Identify which cell holds the provided text, then report its [x, y] central coordinate. 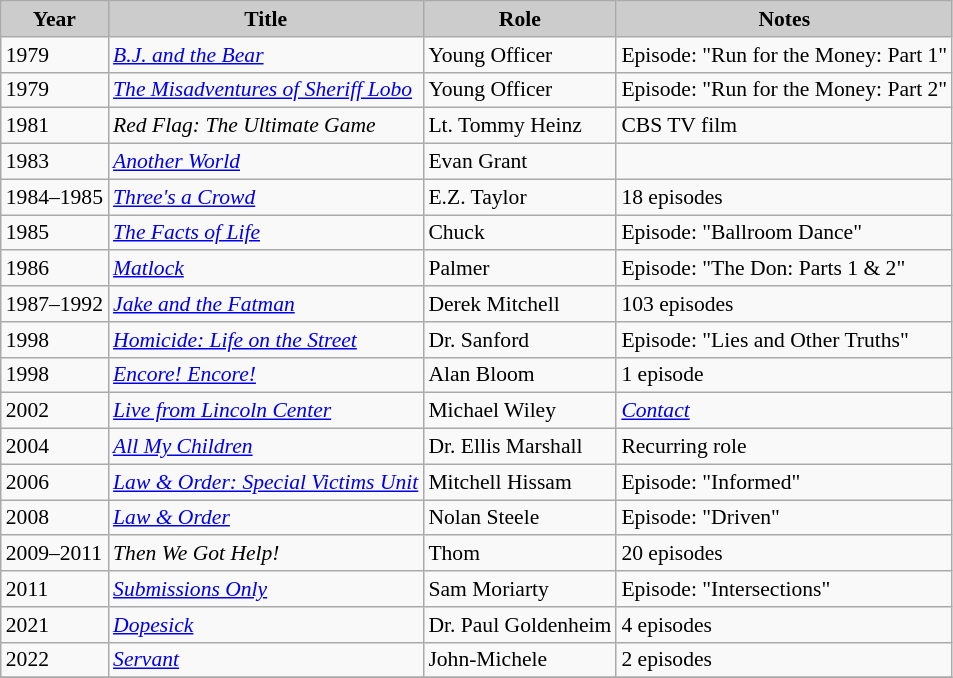
Mitchell Hissam [520, 482]
Lt. Tommy Heinz [520, 126]
Submissions Only [266, 589]
Another World [266, 162]
18 episodes [784, 197]
1983 [54, 162]
John-Michele [520, 660]
Episode: "Intersections" [784, 589]
2 episodes [784, 660]
2011 [54, 589]
Then We Got Help! [266, 554]
Dr. Ellis Marshall [520, 447]
1986 [54, 269]
Episode: "Informed" [784, 482]
Notes [784, 19]
2004 [54, 447]
Sam Moriarty [520, 589]
B.J. and the Bear [266, 55]
2002 [54, 411]
Encore! Encore! [266, 375]
103 episodes [784, 304]
Derek Mitchell [520, 304]
1981 [54, 126]
2009–2011 [54, 554]
Episode: "The Don: Parts 1 & 2" [784, 269]
Servant [266, 660]
Episode: "Lies and Other Truths" [784, 340]
Thom [520, 554]
Episode: "Run for the Money: Part 1" [784, 55]
Role [520, 19]
Three's a Crowd [266, 197]
All My Children [266, 447]
Jake and the Fatman [266, 304]
Nolan Steele [520, 518]
Red Flag: The Ultimate Game [266, 126]
Title [266, 19]
1984–1985 [54, 197]
Law & Order [266, 518]
Dr. Sanford [520, 340]
2008 [54, 518]
Chuck [520, 233]
Year [54, 19]
Dopesick [266, 625]
Matlock [266, 269]
Michael Wiley [520, 411]
1985 [54, 233]
2006 [54, 482]
Palmer [520, 269]
Episode: "Ballroom Dance" [784, 233]
The Facts of Life [266, 233]
20 episodes [784, 554]
Homicide: Life on the Street [266, 340]
Live from Lincoln Center [266, 411]
The Misadventures of Sheriff Lobo [266, 90]
Law & Order: Special Victims Unit [266, 482]
Recurring role [784, 447]
1 episode [784, 375]
4 episodes [784, 625]
CBS TV film [784, 126]
Contact [784, 411]
Episode: "Run for the Money: Part 2" [784, 90]
Episode: "Driven" [784, 518]
Dr. Paul Goldenheim [520, 625]
Alan Bloom [520, 375]
1987–1992 [54, 304]
Evan Grant [520, 162]
E.Z. Taylor [520, 197]
2022 [54, 660]
2021 [54, 625]
